Determine the [x, y] coordinate at the center of the cell enclosing the given text.  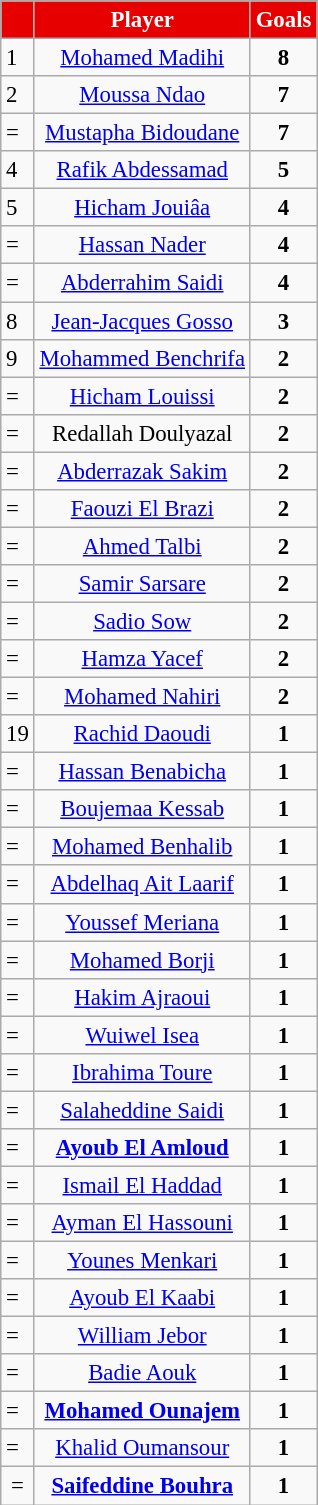
William Jebor [142, 1336]
Hassan Benabicha [142, 772]
Moussa Ndao [142, 95]
Salaheddine Saidi [142, 1110]
Ahmed Talbi [142, 546]
3 [283, 321]
Abdelhaq Ait Laarif [142, 885]
Mohamed Benhalib [142, 847]
Hamza Yacef [142, 659]
Sadio Sow [142, 621]
Hakim Ajraoui [142, 997]
Abderrazak Sakim [142, 471]
Ismail El Haddad [142, 1185]
Boujemaa Kessab [142, 809]
Mustapha Bidoudane [142, 133]
Ayman El Hassouni [142, 1223]
Younes Menkari [142, 1261]
Khalid Oumansour [142, 1449]
Player [142, 20]
Hicham Jouiâa [142, 208]
Hassan Nader [142, 245]
19 [18, 734]
Rachid Daoudi [142, 734]
Mohamed Borji [142, 960]
Jean-Jacques Gosso [142, 321]
Mohamed Madihi [142, 58]
Badie Aouk [142, 1373]
Ayoub El Kaabi [142, 1298]
Wuiwel Isea [142, 1035]
Faouzi El Brazi [142, 509]
Ayoub El Amloud [142, 1148]
Samir Sarsare [142, 584]
Mohammed Benchrifa [142, 358]
Mohamed Ounajem [142, 1411]
Mohamed Nahiri [142, 697]
Hicham Louissi [142, 396]
Redallah Doulyazal [142, 433]
9 [18, 358]
Abderrahim Saidi [142, 283]
Ibrahima Toure [142, 1073]
Saifeddine Bouhra [142, 1486]
Rafik Abdessamad [142, 170]
Goals [283, 20]
Youssef Meriana [142, 922]
